Output the [x, y] coordinate of the center of the cell containing the given text.  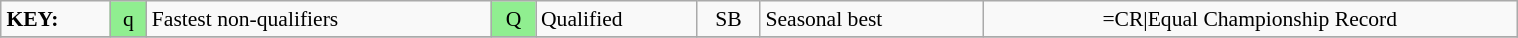
KEY: [56, 19]
=CR|Equal Championship Record [1250, 19]
Qualified [616, 19]
Q [514, 19]
q [128, 19]
Seasonal best [871, 19]
SB [728, 19]
Fastest non-qualifiers [319, 19]
